Return (X, Y) of the center of cell containing provided text 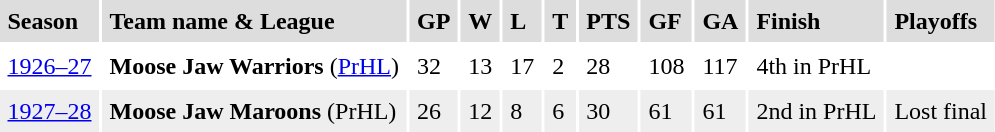
Playoffs (941, 21)
6 (560, 111)
26 (434, 111)
2 (560, 66)
12 (480, 111)
L (522, 21)
GF (666, 21)
8 (522, 111)
28 (608, 66)
W (480, 21)
17 (522, 66)
1926–27 (50, 66)
117 (720, 66)
GP (434, 21)
30 (608, 111)
T (560, 21)
Moose Jaw Maroons (PrHL) (254, 111)
13 (480, 66)
Moose Jaw Warriors (PrHL) (254, 66)
32 (434, 66)
PTS (608, 21)
2nd in PrHL (816, 111)
4th in PrHL (816, 66)
108 (666, 66)
GA (720, 21)
Team name & League (254, 21)
1927–28 (50, 111)
Season (50, 21)
Finish (816, 21)
Lost final (941, 111)
